For the text-containing cell, return its midpoint in (x, y) coordinate format. 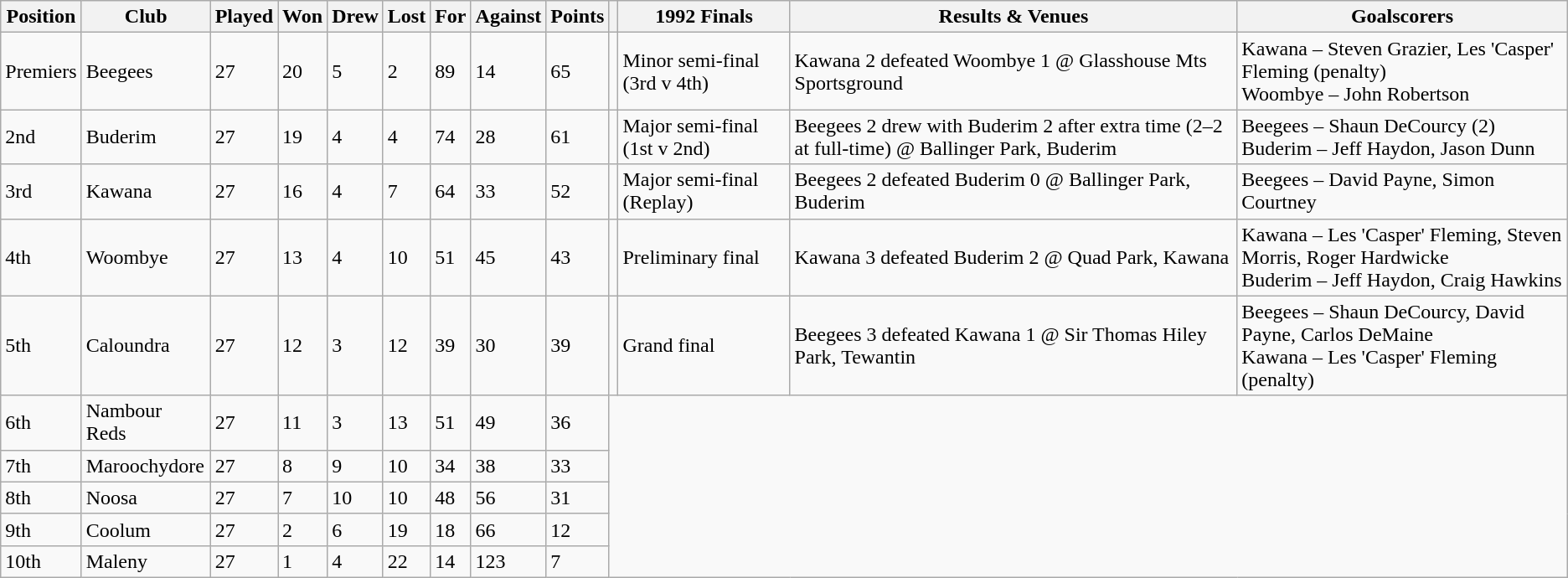
2nd (41, 137)
66 (508, 529)
43 (578, 257)
Premiers (41, 71)
18 (451, 529)
8th (41, 498)
Goalscorers (1402, 17)
56 (508, 498)
Kawana (146, 191)
5th (41, 345)
Caloundra (146, 345)
Kawana 2 defeated Woombye 1 @ Glasshouse Mts Sportsground (1014, 71)
Beegees – Shaun DeCourcy, David Payne, Carlos DeMaineKawana – Les 'Casper' Fleming (penalty) (1402, 345)
3rd (41, 191)
For (451, 17)
49 (508, 422)
4th (41, 257)
1 (303, 561)
28 (508, 137)
Beegees 2 drew with Buderim 2 after extra time (2–2 at full-time) @ Ballinger Park, Buderim (1014, 137)
5 (355, 71)
Club (146, 17)
Drew (355, 17)
Preliminary final (704, 257)
Nambour Reds (146, 422)
Coolum (146, 529)
7th (41, 466)
9 (355, 466)
123 (508, 561)
6 (355, 529)
Maroochydore (146, 466)
45 (508, 257)
Minor semi-final (3rd v 4th) (704, 71)
Major semi-final (Replay) (704, 191)
Kawana – Les 'Casper' Fleming, Steven Morris, Roger HardwickeBuderim – Jeff Haydon, Craig Hawkins (1402, 257)
Played (244, 17)
Maleny (146, 561)
31 (578, 498)
Position (41, 17)
9th (41, 529)
Results & Venues (1014, 17)
64 (451, 191)
1992 Finals (704, 17)
11 (303, 422)
74 (451, 137)
Beegees (146, 71)
Beegees 3 defeated Kawana 1 @ Sir Thomas Hiley Park, Tewantin (1014, 345)
38 (508, 466)
20 (303, 71)
61 (578, 137)
34 (451, 466)
Lost (406, 17)
Grand final (704, 345)
Buderim (146, 137)
Beegees – Shaun DeCourcy (2)Buderim – Jeff Haydon, Jason Dunn (1402, 137)
Major semi-final (1st v 2nd) (704, 137)
36 (578, 422)
Points (578, 17)
48 (451, 498)
Noosa (146, 498)
8 (303, 466)
89 (451, 71)
22 (406, 561)
Kawana 3 defeated Buderim 2 @ Quad Park, Kawana (1014, 257)
Against (508, 17)
Beegees – David Payne, Simon Courtney (1402, 191)
30 (508, 345)
Woombye (146, 257)
Beegees 2 defeated Buderim 0 @ Ballinger Park, Buderim (1014, 191)
Kawana – Steven Grazier, Les 'Casper' Fleming (penalty)Woombye – John Robertson (1402, 71)
10th (41, 561)
52 (578, 191)
Won (303, 17)
65 (578, 71)
6th (41, 422)
16 (303, 191)
